Provide the [X, Y] coordinate of the cell's center where the given text is located.  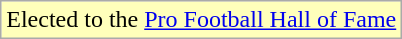
Elected to the Pro Football Hall of Fame [202, 20]
